Return the [X, Y] coordinate for the center point of the cell that contains the specified text.  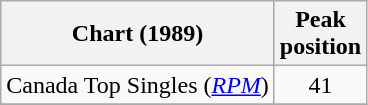
Canada Top Singles (RPM) [138, 85]
Peakposition [320, 34]
Chart (1989) [138, 34]
41 [320, 85]
